Scan for the cell matching the given text and deliver its [X, Y] coordinate at center. 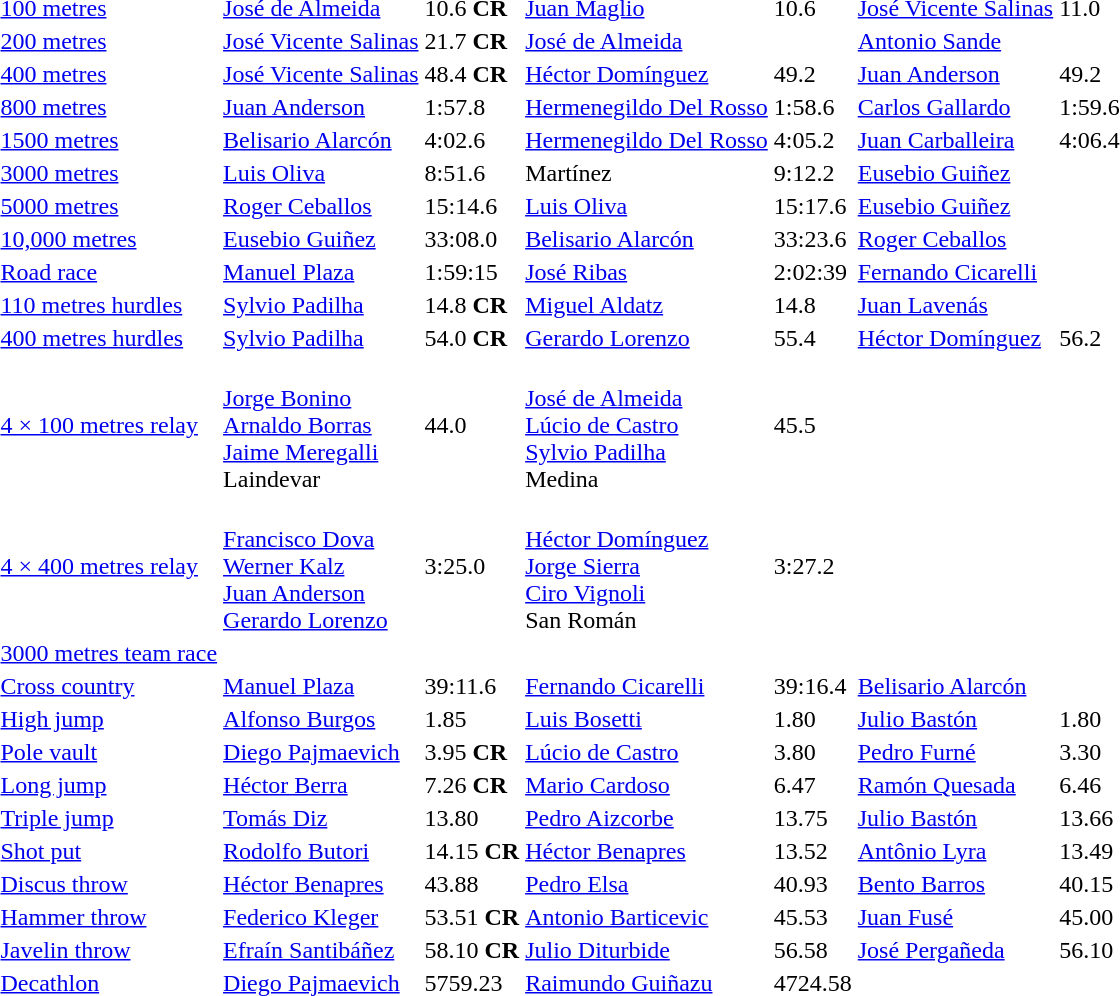
13.80 [472, 818]
21.7 CR [472, 41]
1.80 [812, 719]
Lúcio de Castro [647, 752]
Pedro Elsa [647, 884]
Efraín Santibáñez [321, 950]
33:23.6 [812, 239]
2:02:39 [812, 272]
Tomás Diz [321, 818]
15:17.6 [812, 206]
48.4 CR [472, 74]
15:14.6 [472, 206]
José de AlmeidaLúcio de CastroSylvio PadilhaMedina [647, 425]
Pedro Furné [955, 752]
Federico Kleger [321, 917]
Antonio Sande [955, 41]
3:27.2 [812, 566]
Antônio Lyra [955, 851]
Juan Carballeira [955, 140]
1.85 [472, 719]
3.95 CR [472, 752]
José Pergañeda [955, 950]
39:11.6 [472, 686]
Gerardo Lorenzo [647, 338]
54.0 CR [472, 338]
49.2 [812, 74]
Diego Pajmaevich [321, 752]
Juan Lavenás [955, 305]
55.4 [812, 338]
45.53 [812, 917]
Rodolfo Butori [321, 851]
Julio Diturbide [647, 950]
44.0 [472, 425]
4:05.2 [812, 140]
9:12.2 [812, 173]
13.52 [812, 851]
Miguel Aldatz [647, 305]
Antonio Barticevic [647, 917]
1:57.8 [472, 107]
39:16.4 [812, 686]
14.8 [812, 305]
3.80 [812, 752]
Martínez [647, 173]
Jorge BoninoArnaldo BorrasJaime MeregalliLaindevar [321, 425]
Francisco DovaWerner KalzJuan AndersonGerardo Lorenzo [321, 566]
45.5 [812, 425]
7.26 CR [472, 785]
58.10 CR [472, 950]
Mario Cardoso [647, 785]
Héctor DomínguezJorge SierraCiro VignoliSan Román [647, 566]
1:59:15 [472, 272]
Pedro Aizcorbe [647, 818]
8:51.6 [472, 173]
José de Almeida [647, 41]
33:08.0 [472, 239]
Bento Barros [955, 884]
3:25.0 [472, 566]
4:02.6 [472, 140]
Luis Bosetti [647, 719]
José Ribas [647, 272]
Juan Fusé [955, 917]
13.75 [812, 818]
43.88 [472, 884]
1:58.6 [812, 107]
53.51 CR [472, 917]
Héctor Berra [321, 785]
14.8 CR [472, 305]
14.15 CR [472, 851]
56.58 [812, 950]
6.47 [812, 785]
40.93 [812, 884]
Carlos Gallardo [955, 107]
Alfonso Burgos [321, 719]
Ramón Quesada [955, 785]
